Capture the cell that displays the provided text and extract its [x, y] central coordinate. 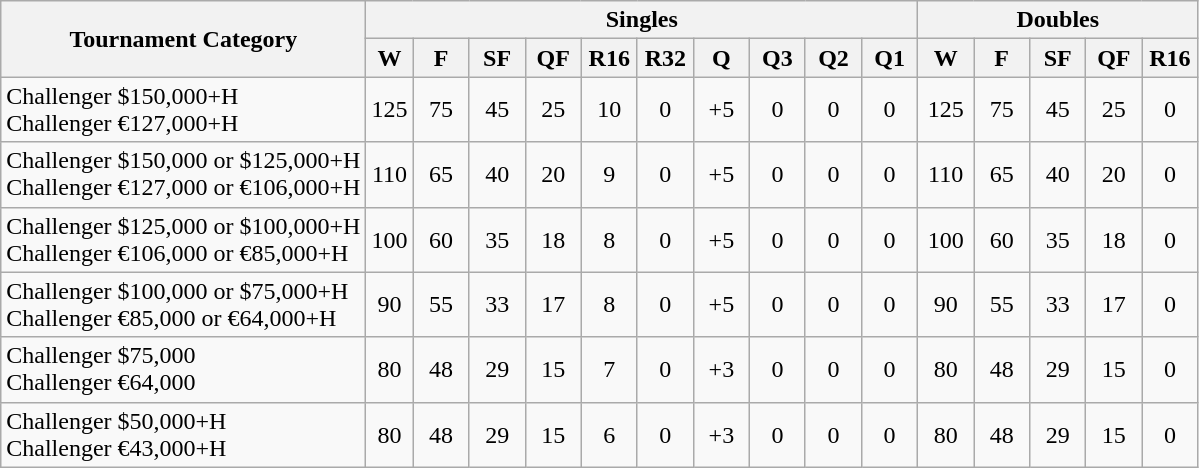
Challenger $125,000 or $100,000+HChallenger €106,000 or €85,000+H [184, 240]
10 [609, 110]
6 [609, 434]
Q3 [777, 58]
Q2 [833, 58]
Q [721, 58]
7 [609, 370]
Tournament Category [184, 39]
R32 [665, 58]
Challenger $50,000+HChallenger €43,000+H [184, 434]
Singles [642, 20]
Q1 [890, 58]
Challenger $100,000 or $75,000+HChallenger €85,000 or €64,000+H [184, 304]
Challenger $150,000 or $125,000+HChallenger €127,000 or €106,000+H [184, 174]
Doubles [1058, 20]
Challenger $150,000+HChallenger €127,000+H [184, 110]
Challenger $75,000Challenger €64,000 [184, 370]
9 [609, 174]
